Return the (X, Y) coordinate for the center point of the cell that contains the specified text.  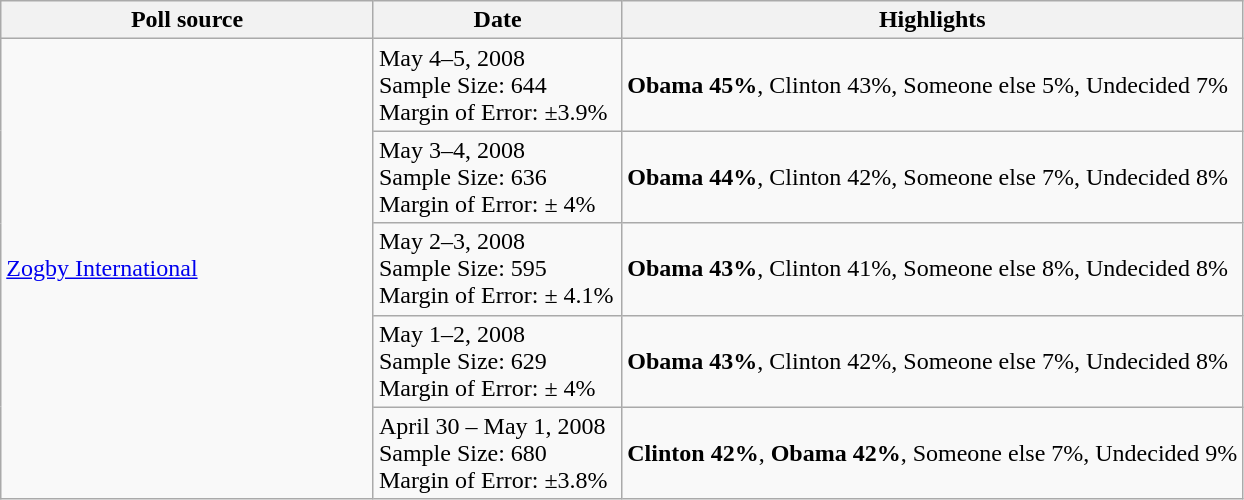
April 30 – May 1, 2008Sample Size: 680Margin of Error: ±3.8% (497, 453)
Zogby International (188, 269)
Obama 45%, Clinton 43%, Someone else 5%, Undecided 7% (932, 85)
Highlights (932, 20)
Obama 43%, Clinton 42%, Someone else 7%, Undecided 8% (932, 361)
May 2–3, 2008Sample Size: 595Margin of Error: ± 4.1% (497, 269)
Poll source (188, 20)
May 3–4, 2008Sample Size: 636Margin of Error: ± 4% (497, 177)
May 1–2, 2008Sample Size: 629Margin of Error: ± 4% (497, 361)
Clinton 42%, Obama 42%, Someone else 7%, Undecided 9% (932, 453)
Obama 43%, Clinton 41%, Someone else 8%, Undecided 8% (932, 269)
Date (497, 20)
Obama 44%, Clinton 42%, Someone else 7%, Undecided 8% (932, 177)
May 4–5, 2008Sample Size: 644Margin of Error: ±3.9% (497, 85)
